Provide the (X, Y) coordinate of the cell's center where the given text is located.  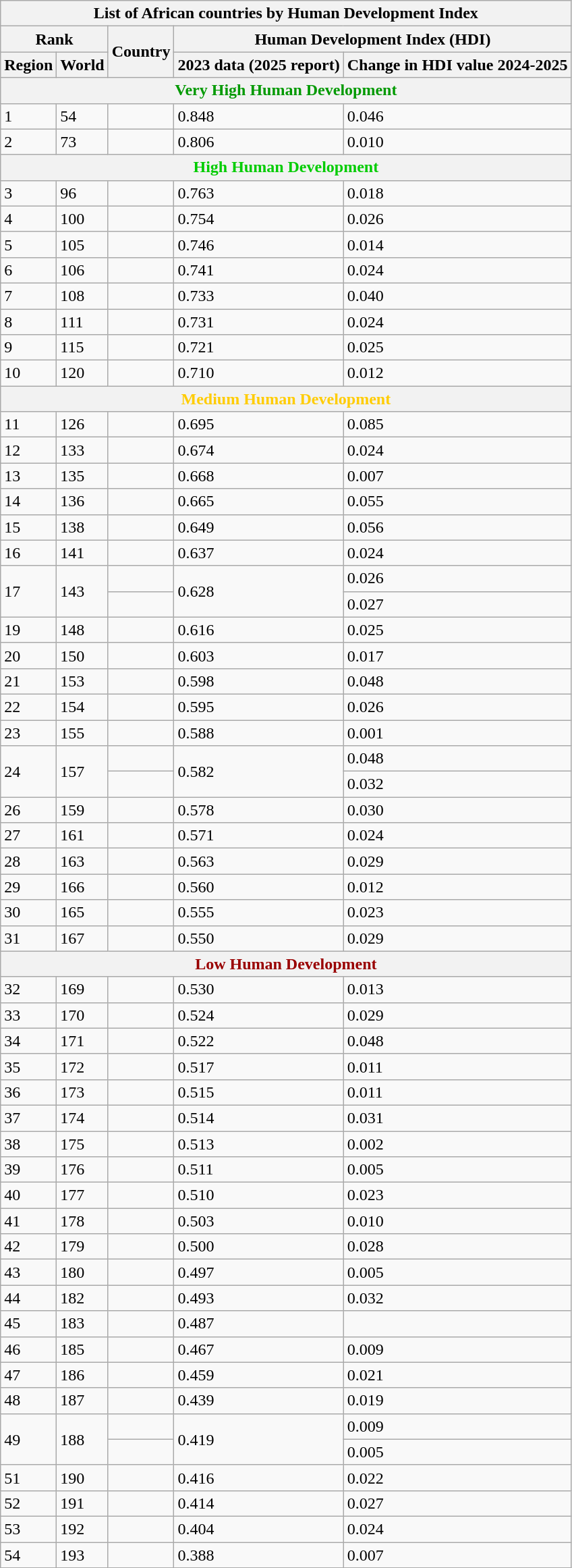
0.513 (259, 1144)
Medium Human Development (286, 399)
133 (82, 450)
153 (82, 681)
0.511 (259, 1170)
0.021 (457, 1375)
141 (82, 553)
24 (28, 772)
11 (28, 425)
0.013 (457, 990)
Very High Human Development (286, 90)
0.603 (259, 655)
186 (82, 1375)
0.497 (259, 1272)
0.746 (259, 244)
0.733 (259, 296)
List of African countries by Human Development Index (286, 13)
1 (28, 116)
15 (28, 527)
35 (28, 1066)
0.560 (259, 887)
0.628 (259, 591)
0.530 (259, 990)
0.459 (259, 1375)
2023 data (2025 report) (259, 65)
179 (82, 1247)
46 (28, 1349)
36 (28, 1092)
0.028 (457, 1247)
0.439 (259, 1401)
0.598 (259, 681)
0.031 (457, 1118)
16 (28, 553)
155 (82, 732)
190 (82, 1478)
9 (28, 348)
143 (82, 591)
138 (82, 527)
0.674 (259, 450)
0.001 (457, 732)
0.500 (259, 1247)
49 (28, 1439)
2 (28, 142)
0.522 (259, 1041)
0.414 (259, 1503)
0.416 (259, 1478)
14 (28, 502)
52 (28, 1503)
0.848 (259, 116)
0.578 (259, 810)
182 (82, 1298)
0.731 (259, 322)
159 (82, 810)
Region (28, 65)
42 (28, 1247)
187 (82, 1401)
0.563 (259, 861)
192 (82, 1529)
0.668 (259, 476)
111 (82, 322)
4 (28, 219)
Change in HDI value 2024-2025 (457, 65)
177 (82, 1195)
37 (28, 1118)
185 (82, 1349)
161 (82, 836)
0.388 (259, 1555)
0.665 (259, 502)
43 (28, 1272)
5 (28, 244)
0.649 (259, 527)
13 (28, 476)
0.022 (457, 1478)
169 (82, 990)
Low Human Development (286, 964)
166 (82, 887)
40 (28, 1195)
0.017 (457, 655)
193 (82, 1555)
165 (82, 913)
0.637 (259, 553)
0.524 (259, 1015)
176 (82, 1170)
191 (82, 1503)
41 (28, 1221)
17 (28, 591)
22 (28, 707)
21 (28, 681)
0.040 (457, 296)
178 (82, 1221)
0.763 (259, 193)
0.710 (259, 373)
3 (28, 193)
100 (82, 219)
0.002 (457, 1144)
0.510 (259, 1195)
0.695 (259, 425)
39 (28, 1170)
8 (28, 322)
0.806 (259, 142)
0.517 (259, 1066)
0.018 (457, 193)
171 (82, 1041)
38 (28, 1144)
27 (28, 836)
0.550 (259, 938)
0.616 (259, 630)
0.754 (259, 219)
0.085 (457, 425)
0.595 (259, 707)
47 (28, 1375)
23 (28, 732)
105 (82, 244)
34 (28, 1041)
73 (82, 142)
19 (28, 630)
174 (82, 1118)
180 (82, 1272)
126 (82, 425)
173 (82, 1092)
0.056 (457, 527)
172 (82, 1066)
163 (82, 861)
136 (82, 502)
150 (82, 655)
20 (28, 655)
0.055 (457, 502)
29 (28, 887)
170 (82, 1015)
0.582 (259, 772)
0.046 (457, 116)
0.503 (259, 1221)
26 (28, 810)
157 (82, 772)
0.467 (259, 1349)
51 (28, 1478)
106 (82, 270)
10 (28, 373)
135 (82, 476)
148 (82, 630)
167 (82, 938)
7 (28, 296)
32 (28, 990)
0.514 (259, 1118)
0.014 (457, 244)
30 (28, 913)
120 (82, 373)
0.404 (259, 1529)
115 (82, 348)
0.419 (259, 1439)
0.588 (259, 732)
0.571 (259, 836)
175 (82, 1144)
53 (28, 1529)
0.493 (259, 1298)
Human Development Index (HDI) (372, 39)
Rank (54, 39)
12 (28, 450)
0.030 (457, 810)
0.515 (259, 1092)
183 (82, 1324)
6 (28, 270)
108 (82, 296)
188 (82, 1439)
Country (141, 52)
0.487 (259, 1324)
0.741 (259, 270)
44 (28, 1298)
33 (28, 1015)
96 (82, 193)
0.019 (457, 1401)
154 (82, 707)
31 (28, 938)
48 (28, 1401)
High Human Development (286, 167)
World (82, 65)
0.555 (259, 913)
0.721 (259, 348)
28 (28, 861)
45 (28, 1324)
